For the text-containing cell, return its midpoint in [X, Y] coordinate format. 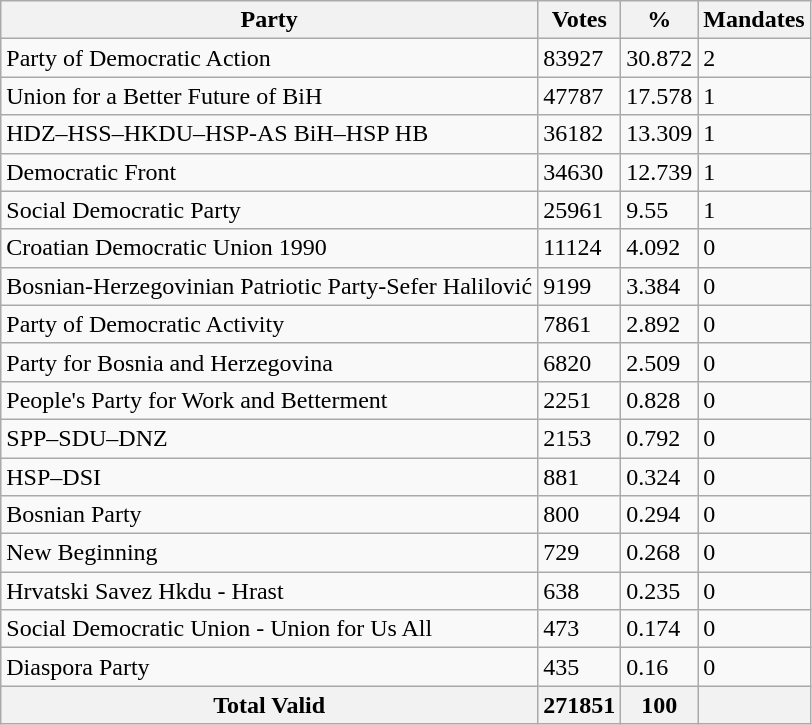
25961 [580, 210]
9.55 [660, 210]
0.792 [660, 438]
Croatian Democratic Union 1990 [270, 248]
Bosnian-Herzegovinian Patriotic Party-Sefer Halilović [270, 286]
Total Valid [270, 705]
HDZ–HSS–HKDU–HSP-AS BiH–HSP HB [270, 134]
New Beginning [270, 553]
2.892 [660, 324]
Hrvatski Savez Hkdu - Hrast [270, 591]
Union for a Better Future of BiH [270, 96]
4.092 [660, 248]
800 [580, 515]
13.309 [660, 134]
435 [580, 667]
Social Democratic Union - Union for Us All [270, 629]
6820 [580, 362]
2.509 [660, 362]
638 [580, 591]
34630 [580, 172]
2251 [580, 400]
Diaspora Party [270, 667]
36182 [580, 134]
Party for Bosnia and Herzegovina [270, 362]
17.578 [660, 96]
Party of Democratic Activity [270, 324]
83927 [580, 58]
473 [580, 629]
881 [580, 477]
12.739 [660, 172]
3.384 [660, 286]
9199 [580, 286]
0.16 [660, 667]
SPP–SDU–DNZ [270, 438]
Party of Democratic Action [270, 58]
2 [754, 58]
Social Democratic Party [270, 210]
0.324 [660, 477]
7861 [580, 324]
0.235 [660, 591]
HSP–DSI [270, 477]
271851 [580, 705]
0.294 [660, 515]
0.268 [660, 553]
2153 [580, 438]
Democratic Front [270, 172]
11124 [580, 248]
Mandates [754, 20]
729 [580, 553]
0.828 [660, 400]
30.872 [660, 58]
Votes [580, 20]
100 [660, 705]
Party [270, 20]
People's Party for Work and Betterment [270, 400]
% [660, 20]
Bosnian Party [270, 515]
0.174 [660, 629]
47787 [580, 96]
